Determine the [x, y] coordinate at the center of the cell enclosing the given text.  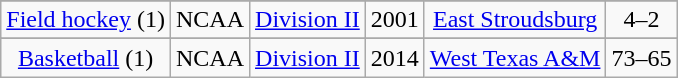
Field hockey (1) [86, 20]
West Texas A&M [515, 58]
Basketball (1) [86, 58]
2001 [394, 20]
East Stroudsburg [515, 20]
73–65 [642, 58]
4–2 [642, 20]
2014 [394, 58]
